Find where the given text appears and provide that cell's center as (x, y) coordinate. 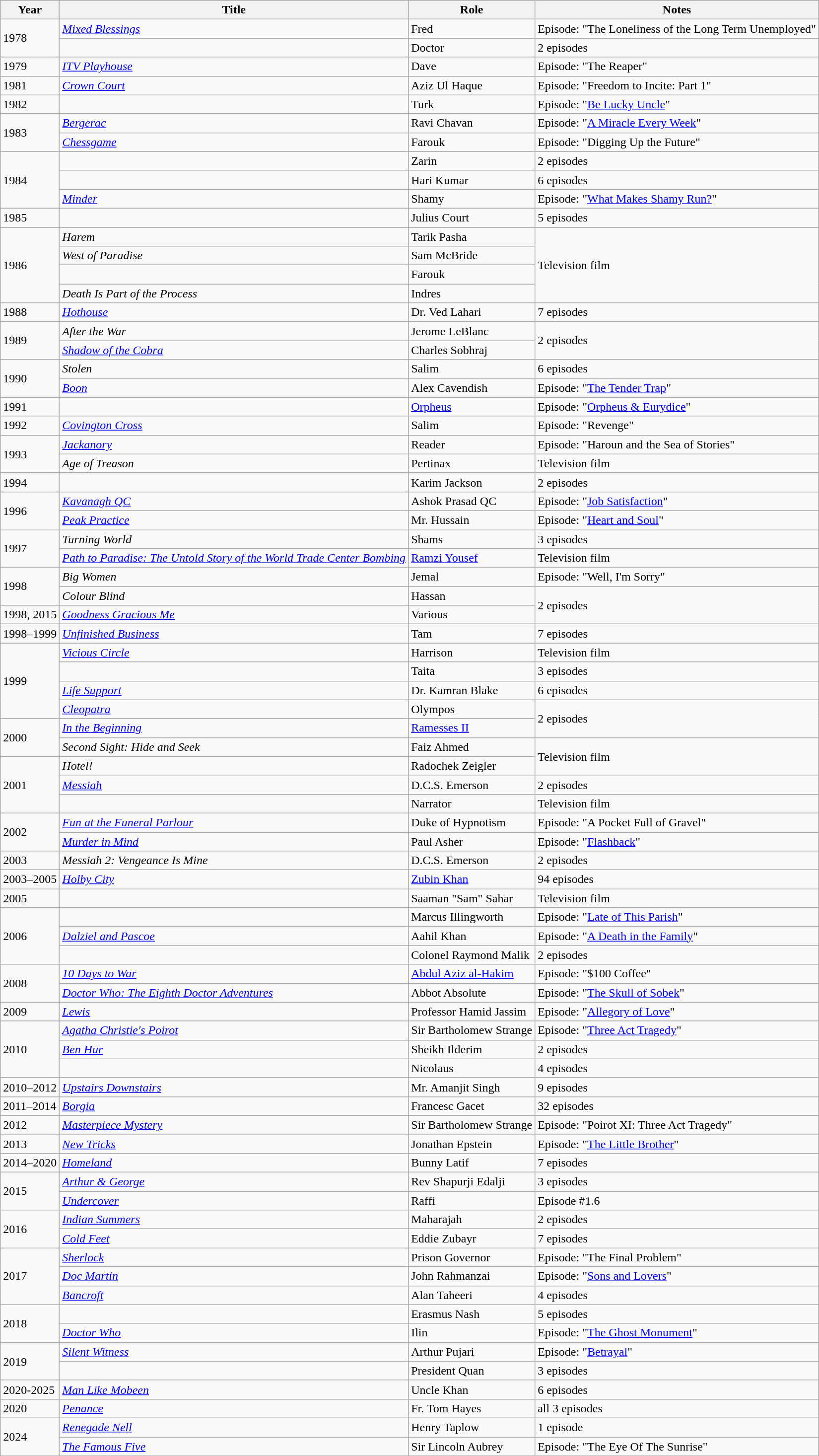
New Tricks (234, 1144)
Jonathan Epstein (472, 1144)
Olympos (472, 709)
Dr. Ved Lahari (472, 312)
Year (30, 10)
Radochek Zeigler (472, 766)
Episode: "Betrayal" (677, 1352)
1991 (30, 407)
Ashok Prasad QC (472, 501)
2013 (30, 1144)
Alan Taheeri (472, 1295)
Episode: "The Reaper" (677, 67)
Episode: "Freedom to Incite: Part 1" (677, 85)
Path to Paradise: The Untold Story of the World Trade Center Bombing (234, 558)
Henry Taplow (472, 1427)
Cleopatra (234, 709)
Death Is Part of the Process (234, 293)
Alex Cavendish (472, 388)
Silent Witness (234, 1352)
2012 (30, 1125)
Goodness Gracious Me (234, 615)
Zarin (472, 161)
Messiah (234, 785)
Doctor Who (234, 1333)
Episode: "Be Lucky Uncle" (677, 104)
In the Beginning (234, 728)
Life Support (234, 690)
1999 (30, 681)
Orpheus (472, 407)
2019 (30, 1361)
Abdul Aziz al-Hakim (472, 974)
2015 (30, 1191)
Shamy (472, 199)
Eddie Zubayr (472, 1238)
Episode: "A Miracle Every Week" (677, 123)
Mixed Blessings (234, 29)
Prison Governor (472, 1257)
Messiah 2: Vengeance Is Mine (234, 861)
Shams (472, 539)
Shadow of the Cobra (234, 350)
Charles Sobhraj (472, 350)
1993 (30, 454)
2020 (30, 1408)
Kavanagh QC (234, 501)
Lewis (234, 1012)
Narrator (472, 803)
Dr. Kamran Blake (472, 690)
2010 (30, 1049)
John Rahmanzai (472, 1276)
Holby City (234, 879)
Man Like Mobeen (234, 1389)
Episode: "Well, I'm Sorry" (677, 577)
Sir Lincoln Aubrey (472, 1447)
Turning World (234, 539)
2017 (30, 1276)
9 episodes (677, 1087)
2003 (30, 861)
Fun at the Funeral Parlour (234, 822)
1979 (30, 67)
Doctor Who: The Eighth Doctor Adventures (234, 993)
1983 (30, 133)
Ramzi Yousef (472, 558)
Pertinax (472, 463)
Notes (677, 10)
Role (472, 10)
Jemal (472, 577)
Agatha Christie's Poirot (234, 1030)
Fr. Tom Hayes (472, 1408)
Turk (472, 104)
Duke of Hypnotism (472, 822)
Tam (472, 634)
Episode: "Poirot XI: Three Act Tragedy" (677, 1125)
Episode: "The Loneliness of the Long Term Unemployed" (677, 29)
2020-2025 (30, 1389)
2008 (30, 983)
Zubin Khan (472, 879)
Episode: "Revenge" (677, 426)
32 episodes (677, 1106)
Bancroft (234, 1295)
Chessgame (234, 142)
Episode: "A Death in the Family" (677, 936)
1994 (30, 482)
Covington Cross (234, 426)
Episode: "Digging Up the Future" (677, 142)
Karim Jackson (472, 482)
Raffi (472, 1201)
2018 (30, 1323)
Professor Hamid Jassim (472, 1012)
Indian Summers (234, 1220)
Episode: "$100 Coffee" (677, 974)
Rev Shapurji Edalji (472, 1182)
Julius Court (472, 218)
Dave (472, 67)
Tarik Pasha (472, 237)
Uncle Khan (472, 1389)
Second Sight: Hide and Seek (234, 747)
2010–2012 (30, 1087)
Episode: "Haroun and the Sea of Stories" (677, 444)
Taita (472, 671)
Aziz Ul Haque (472, 85)
Hassan (472, 596)
Nicolaus (472, 1068)
Episode: "Sons and Lovers" (677, 1276)
Title (234, 10)
The Famous Five (234, 1447)
Ravi Chavan (472, 123)
Doctor (472, 48)
94 episodes (677, 879)
2005 (30, 898)
1990 (30, 378)
President Quan (472, 1371)
Episode: "The Tender Trap" (677, 388)
Dalziel and Pascoe (234, 936)
Episode: "Heart and Soul" (677, 520)
Episode: "A Pocket Full of Gravel" (677, 822)
Doc Martin (234, 1276)
2016 (30, 1229)
Peak Practice (234, 520)
1981 (30, 85)
Episode: "The Skull of Sobek" (677, 993)
Episode: "What Makes Shamy Run?" (677, 199)
Homeland (234, 1163)
Episode: "Orpheus & Eurydice" (677, 407)
2000 (30, 737)
Saaman "Sam" Sahar (472, 898)
Hothouse (234, 312)
Sheikh Ilderim (472, 1049)
Big Women (234, 577)
Aahil Khan (472, 936)
Faiz Ahmed (472, 747)
Ilin (472, 1333)
Unfinished Business (234, 634)
Hotel! (234, 766)
1997 (30, 548)
Jackanory (234, 444)
Colour Blind (234, 596)
Episode: "Flashback" (677, 842)
Episode: "The Final Problem" (677, 1257)
Fred (472, 29)
1 episode (677, 1427)
Paul Asher (472, 842)
1984 (30, 180)
Indres (472, 293)
Mr. Amanjit Singh (472, 1087)
Mr. Hussain (472, 520)
2024 (30, 1437)
2001 (30, 785)
Arthur Pujari (472, 1352)
1978 (30, 38)
Stolen (234, 369)
Episode #1.6 (677, 1201)
Murder in Mind (234, 842)
Harrison (472, 653)
Hari Kumar (472, 180)
Crown Court (234, 85)
Episode: "The Little Brother" (677, 1144)
Arthur & George (234, 1182)
Reader (472, 444)
Boon (234, 388)
2003–2005 (30, 879)
2006 (30, 936)
1982 (30, 104)
1998, 2015 (30, 615)
all 3 episodes (677, 1408)
1996 (30, 510)
Minder (234, 199)
Sam McBride (472, 256)
Undercover (234, 1201)
2009 (30, 1012)
Episode: "Three Act Tragedy" (677, 1030)
Age of Treason (234, 463)
Upstairs Downstairs (234, 1087)
1988 (30, 312)
1992 (30, 426)
Bergerac (234, 123)
Abbot Absolute (472, 993)
Maharajah (472, 1220)
1998–1999 (30, 634)
West of Paradise (234, 256)
Marcus Illingworth (472, 917)
1989 (30, 341)
Bunny Latif (472, 1163)
After the War (234, 331)
Episode: "Late of This Parish" (677, 917)
1985 (30, 218)
Episode: "The Eye Of The Sunrise" (677, 1447)
Colonel Raymond Malik (472, 955)
ITV Playhouse (234, 67)
Cold Feet (234, 1238)
Harem (234, 237)
Ramesses II (472, 728)
Jerome LeBlanc (472, 331)
Erasmus Nash (472, 1314)
Vicious Circle (234, 653)
Masterpiece Mystery (234, 1125)
Sherlock (234, 1257)
1998 (30, 586)
2014–2020 (30, 1163)
2002 (30, 832)
Various (472, 615)
Episode: "Job Satisfaction" (677, 501)
Renegade Nell (234, 1427)
2011–2014 (30, 1106)
10 Days to War (234, 974)
Francesc Gacet (472, 1106)
Borgia (234, 1106)
Penance (234, 1408)
Ben Hur (234, 1049)
Episode: "Allegory of Love" (677, 1012)
1986 (30, 265)
Episode: "The Ghost Monument" (677, 1333)
